Scan for the cell matching the given text and deliver its (X, Y) coordinate at center. 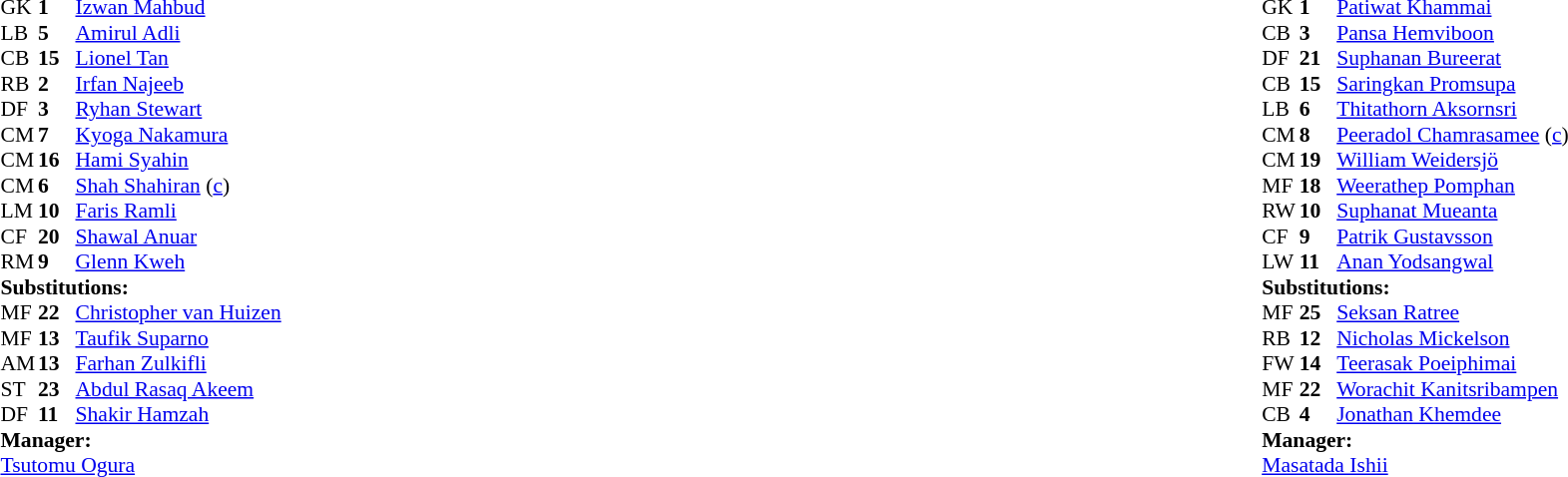
Lionel Tan (179, 59)
19 (1318, 161)
20 (57, 237)
Manager: (140, 440)
Shawal Anuar (179, 237)
Shah Shahiran (c) (179, 186)
LM (19, 211)
Taufik Suparno (179, 338)
7 (57, 135)
18 (1318, 186)
LW (1281, 262)
RM (19, 262)
14 (1318, 364)
21 (1318, 59)
Substitutions: (140, 287)
Abdul Rasaq Akeem (179, 389)
Amirul Adli (179, 33)
Shakir Hamzah (179, 414)
4 (1318, 414)
23 (57, 389)
5 (57, 33)
8 (1318, 135)
Hami Syahin (179, 161)
Ryhan Stewart (179, 109)
AM (19, 364)
12 (1318, 338)
16 (57, 161)
2 (57, 84)
Christopher van Huizen (179, 312)
FW (1281, 364)
Faris Ramli (179, 211)
ST (19, 389)
25 (1318, 312)
Farhan Zulkifli (179, 364)
Irfan Najeeb (179, 84)
RW (1281, 211)
Kyoga Nakamura (179, 135)
Glenn Kweh (179, 262)
